Extract the (x, y) coordinate from the center of the cell holding the provided text.  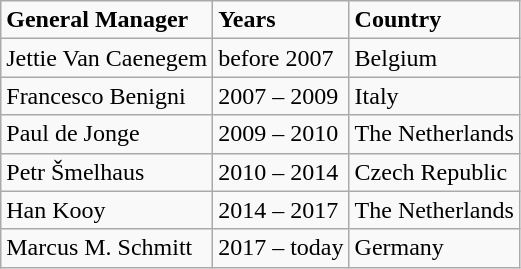
2009 – 2010 (281, 134)
Germany (434, 248)
Belgium (434, 58)
Paul de Jonge (107, 134)
2017 – today (281, 248)
Marcus M. Schmitt (107, 248)
2014 – 2017 (281, 210)
Czech Republic (434, 172)
Petr Šmelhaus (107, 172)
Francesco Benigni (107, 96)
2010 – 2014 (281, 172)
before 2007 (281, 58)
Han Kooy (107, 210)
Country (434, 20)
Jettie Van Caenegem (107, 58)
Years (281, 20)
General Manager (107, 20)
Italy (434, 96)
2007 – 2009 (281, 96)
